Return the (X, Y) coordinate for the center point of the cell that contains the specified text.  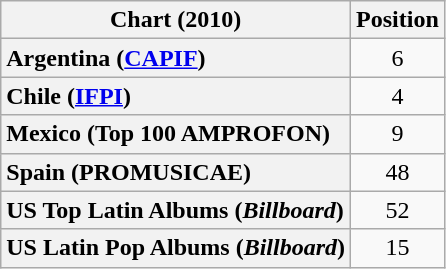
9 (398, 134)
6 (398, 58)
US Top Latin Albums (Billboard) (176, 210)
Spain (PROMUSICAE) (176, 172)
Mexico (Top 100 AMPROFON) (176, 134)
48 (398, 172)
Argentina (CAPIF) (176, 58)
15 (398, 248)
4 (398, 96)
Chile (IFPI) (176, 96)
Position (398, 20)
US Latin Pop Albums (Billboard) (176, 248)
52 (398, 210)
Chart (2010) (176, 20)
